Return (x, y) of the center of cell containing provided text 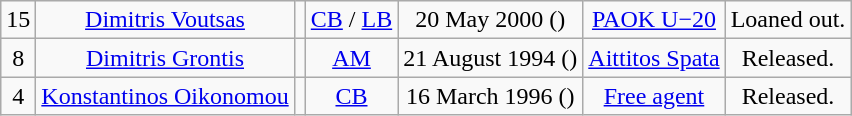
Konstantinos Oikonomou (165, 96)
AM (351, 58)
Dimitris Voutsas (165, 20)
PAOK U−20 (654, 20)
16 March 1996 () (490, 96)
CB (351, 96)
21 August 1994 () (490, 58)
4 (18, 96)
15 (18, 20)
CB / LB (351, 20)
Free agent (654, 96)
Loaned out. (788, 20)
Dimitris Grontis (165, 58)
Aittitos Spata (654, 58)
20 May 2000 () (490, 20)
8 (18, 58)
